Determine the (X, Y) coordinate at the center of the cell enclosing the given text.  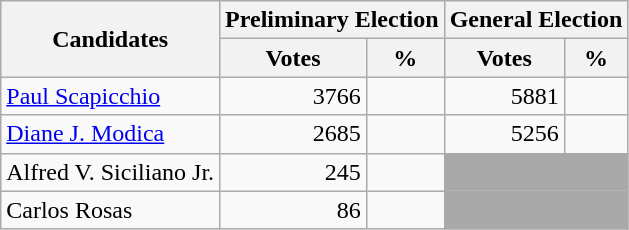
Preliminary Election (332, 20)
General Election (536, 20)
3766 (294, 96)
2685 (294, 134)
Carlos Rosas (110, 210)
Diane J. Modica (110, 134)
245 (294, 172)
5881 (504, 96)
Paul Scapicchio (110, 96)
86 (294, 210)
5256 (504, 134)
Alfred V. Siciliano Jr. (110, 172)
Candidates (110, 39)
